Return (X, Y) of the center of cell containing provided text 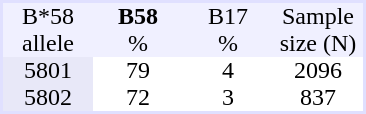
Sample (318, 16)
B*58 (48, 16)
72 (138, 98)
4 (228, 70)
5801 (48, 70)
B17 (228, 16)
allele (48, 44)
837 (318, 98)
B58 (138, 16)
size (N) (318, 44)
2096 (318, 70)
79 (138, 70)
3 (228, 98)
5802 (48, 98)
